Search for the cell housing the specified text and yield its [x, y] center coordinate. 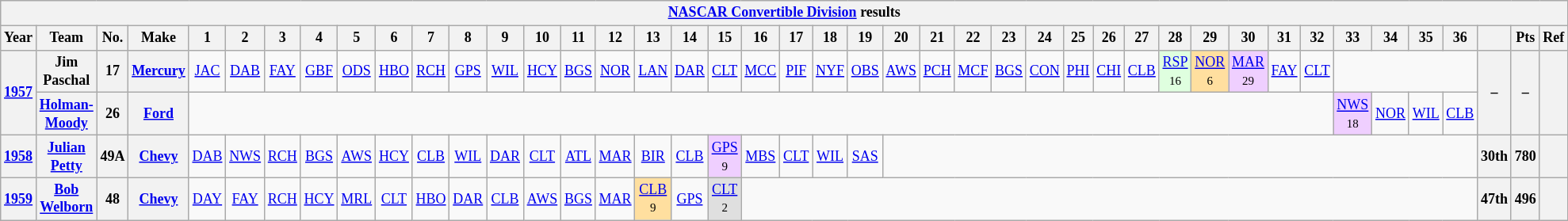
PCH [937, 71]
Mercury [159, 71]
25 [1078, 38]
OBS [865, 71]
MCF [973, 71]
MCC [761, 71]
GBF [319, 71]
DAY [208, 199]
ATL [579, 156]
18 [831, 38]
33 [1352, 38]
LAN [653, 71]
2 [246, 38]
48 [113, 199]
MAR 29 [1249, 71]
SAS [865, 156]
28 [1175, 38]
CLB 9 [653, 199]
NYF [831, 71]
ODS [357, 71]
6 [395, 38]
Bob Welborn [67, 199]
BIR [653, 156]
8 [468, 38]
Team [67, 38]
PIF [796, 71]
Ref [1554, 38]
22 [973, 38]
1959 [19, 199]
CHI [1109, 71]
14 [690, 38]
No. [113, 38]
PHI [1078, 71]
19 [865, 38]
34 [1390, 38]
7 [431, 38]
21 [937, 38]
Julian Petty [67, 156]
3 [282, 38]
MRL [357, 199]
47th [1495, 199]
Pts [1525, 38]
11 [579, 38]
9 [506, 38]
5 [357, 38]
49A [113, 156]
1958 [19, 156]
Year [19, 38]
Make [159, 38]
780 [1525, 156]
32 [1318, 38]
JAC [208, 71]
RSP 16 [1175, 71]
496 [1525, 199]
1957 [19, 92]
15 [725, 38]
Holman-Moody [67, 114]
29 [1210, 38]
NWS 18 [1352, 114]
20 [901, 38]
NASCAR Convertible Division results [785, 13]
30th [1495, 156]
1 [208, 38]
13 [653, 38]
GPS 9 [725, 156]
Jim Paschal [67, 71]
16 [761, 38]
NOR 6 [1210, 71]
4 [319, 38]
30 [1249, 38]
CON [1045, 71]
10 [542, 38]
NWS [246, 156]
Ford [159, 114]
27 [1142, 38]
MBS [761, 156]
12 [615, 38]
24 [1045, 38]
35 [1425, 38]
CLT 2 [725, 199]
36 [1460, 38]
23 [1009, 38]
31 [1284, 38]
